Find where the given text appears and provide that cell's center as [X, Y] coordinate. 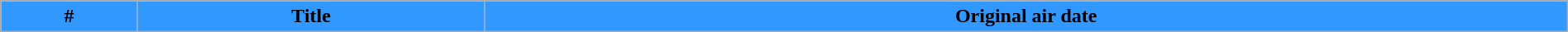
# [69, 16]
Original air date [1025, 16]
Title [311, 16]
